Scan for the cell matching the given text and deliver its (x, y) coordinate at center. 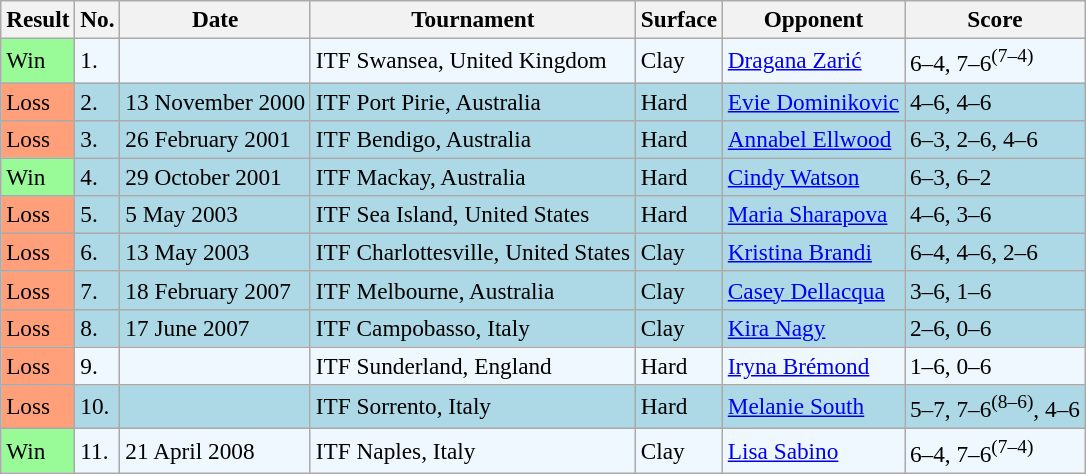
2. (98, 101)
ITF Sea Island, United States (472, 214)
ITF Charlottesville, United States (472, 252)
2–6, 0–6 (994, 328)
3–6, 1–6 (994, 290)
Opponent (813, 19)
Date (215, 19)
ITF Sunderland, England (472, 366)
Dragana Zarić (813, 60)
6. (98, 252)
Kira Nagy (813, 328)
5. (98, 214)
Score (994, 19)
9. (98, 366)
ITF Sorrento, Italy (472, 406)
6–4, 4–6, 2–6 (994, 252)
29 October 2001 (215, 177)
13 May 2003 (215, 252)
26 February 2001 (215, 139)
Maria Sharapova (813, 214)
7. (98, 290)
6–3, 6–2 (994, 177)
Cindy Watson (813, 177)
5–7, 7–6(8–6), 4–6 (994, 406)
Surface (678, 19)
Iryna Brémond (813, 366)
Melanie South (813, 406)
Annabel Ellwood (813, 139)
18 February 2007 (215, 290)
5 May 2003 (215, 214)
ITF Port Pirie, Australia (472, 101)
ITF Mackay, Australia (472, 177)
ITF Naples, Italy (472, 450)
1. (98, 60)
11. (98, 450)
Result (38, 19)
ITF Bendigo, Australia (472, 139)
3. (98, 139)
Casey Dellacqua (813, 290)
21 April 2008 (215, 450)
ITF Campobasso, Italy (472, 328)
8. (98, 328)
10. (98, 406)
ITF Melbourne, Australia (472, 290)
6–3, 2–6, 4–6 (994, 139)
4–6, 3–6 (994, 214)
1–6, 0–6 (994, 366)
13 November 2000 (215, 101)
4–6, 4–6 (994, 101)
ITF Swansea, United Kingdom (472, 60)
Lisa Sabino (813, 450)
Kristina Brandi (813, 252)
Tournament (472, 19)
17 June 2007 (215, 328)
Evie Dominikovic (813, 101)
No. (98, 19)
4. (98, 177)
